Capture the cell that displays the provided text and extract its (x, y) central coordinate. 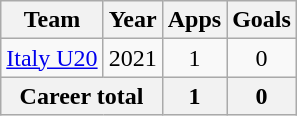
Year (132, 20)
Apps (194, 20)
2021 (132, 58)
Goals (262, 20)
Italy U20 (52, 58)
Career total (82, 96)
Team (52, 20)
